Find where the given text appears and provide that cell's center as (X, Y) coordinate. 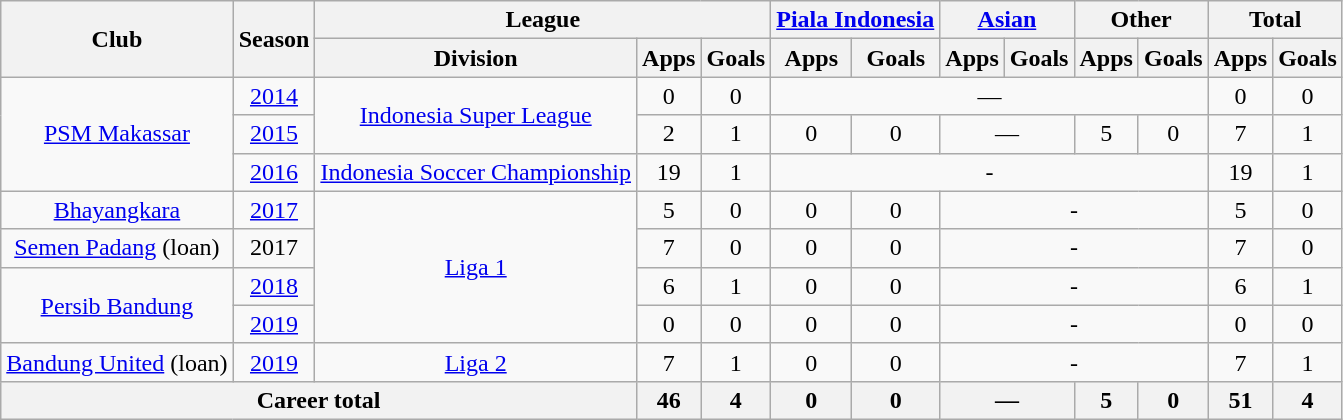
Asian (1007, 20)
Career total (319, 400)
Season (274, 39)
Other (1141, 20)
2014 (274, 96)
2018 (274, 286)
Liga 2 (476, 362)
Piala Indonesia (856, 20)
Persib Bandung (117, 305)
Indonesia Super League (476, 115)
Division (476, 58)
League (543, 20)
51 (1240, 400)
Liga 1 (476, 267)
Bhayangkara (117, 210)
2016 (274, 172)
2015 (274, 134)
2 (669, 134)
Semen Padang (loan) (117, 248)
Bandung United (loan) (117, 362)
Club (117, 39)
Indonesia Soccer Championship (476, 172)
PSM Makassar (117, 134)
46 (669, 400)
Total (1275, 20)
